Scan for the cell matching the given text and deliver its (X, Y) coordinate at center. 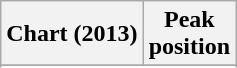
Peakposition (189, 34)
Chart (2013) (72, 34)
